Output the (x, y) coordinate of the center of the cell containing the given text.  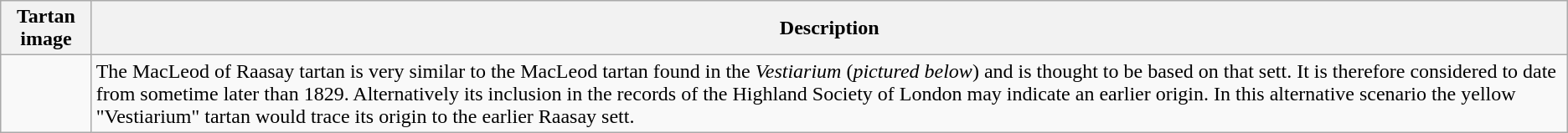
Description (829, 28)
Tartan image (46, 28)
